Identify which cell holds the provided text, then report its (x, y) central coordinate. 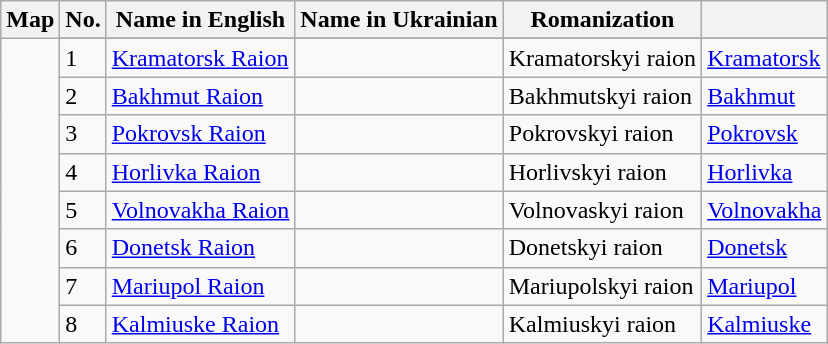
Name in Ukrainian (399, 20)
Pokrovsk Raion (200, 134)
Mariupol Raion (200, 286)
Horlivka Raion (200, 172)
Kramatorskyi raion (602, 58)
Romanization (602, 20)
Horlivka (764, 172)
Kalmiuske (764, 324)
6 (83, 248)
4 (83, 172)
Donetskyi raion (602, 248)
3 (83, 134)
Kramatorsk Raion (200, 58)
Donetsk Raion (200, 248)
7 (83, 286)
Name in English (200, 20)
1 (83, 58)
Bakhmutskyi raion (602, 96)
Bakhmut (764, 96)
Mariupol (764, 286)
8 (83, 324)
Pokrovskyi raion (602, 134)
5 (83, 210)
Kramatorsk (764, 58)
Pokrovsk (764, 134)
Horlivskyi raion (602, 172)
Mariupolskyi raion (602, 286)
Donetsk (764, 248)
Volnovaskyi raion (602, 210)
No. (83, 20)
Volnovakha Raion (200, 210)
Volnovakha (764, 210)
2 (83, 96)
Bakhmut Raion (200, 96)
Kalmiuske Raion (200, 324)
Map (30, 20)
Kalmiuskyi raion (602, 324)
